Capture the cell that displays the provided text and extract its [x, y] central coordinate. 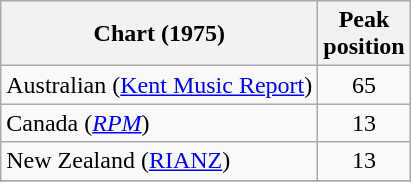
New Zealand (RIANZ) [160, 161]
Chart (1975) [160, 34]
Canada (RPM) [160, 123]
Australian (Kent Music Report) [160, 85]
65 [364, 85]
Peakposition [364, 34]
